Provide the (x, y) coordinate of the cell's center where the given text is located.  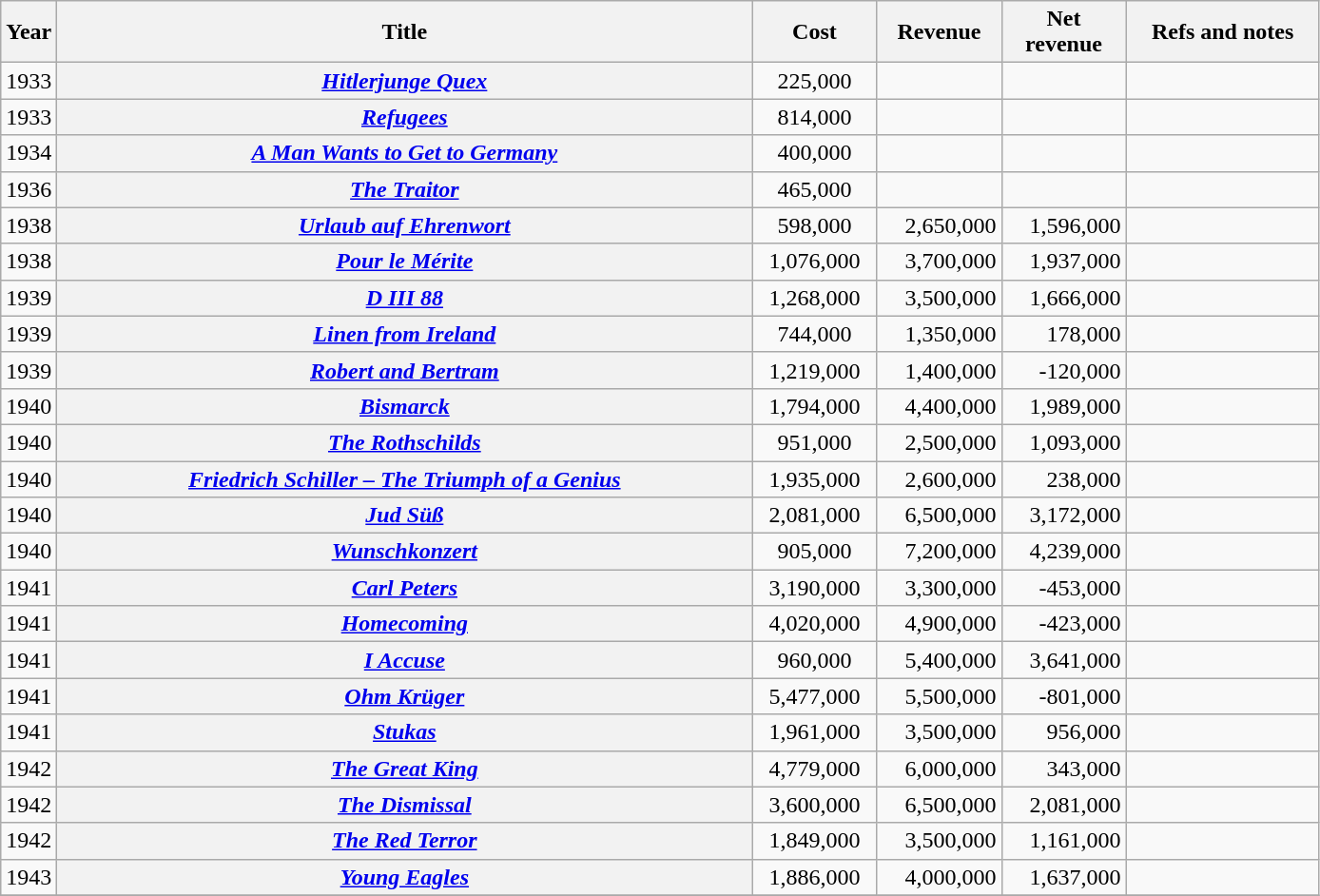
4,000,000 (940, 877)
Young Eagles (405, 877)
1,268,000 (814, 298)
7,200,000 (940, 552)
225,000 (814, 81)
The Great King (405, 769)
1,093,000 (1063, 442)
2,650,000 (940, 225)
The Traitor (405, 189)
343,000 (1063, 769)
Urlaub auf Ehrenwort (405, 225)
951,000 (814, 442)
-453,000 (1063, 588)
238,000 (1063, 478)
1,989,000 (1063, 406)
A Man Wants to Get to Germany (405, 153)
2,500,000 (940, 442)
905,000 (814, 552)
Stukas (405, 732)
Bismarck (405, 406)
1943 (29, 877)
465,000 (814, 189)
1,161,000 (1063, 841)
Pour le Mérite (405, 262)
Linen from Ireland (405, 334)
1,400,000 (940, 370)
3,172,000 (1063, 516)
3,300,000 (940, 588)
3,190,000 (814, 588)
Title (405, 32)
Jud Süß (405, 516)
1,637,000 (1063, 877)
1,935,000 (814, 478)
400,000 (814, 153)
2,600,000 (940, 478)
178,000 (1063, 334)
Robert and Bertram (405, 370)
1,886,000 (814, 877)
Ohm Krüger (405, 696)
1,961,000 (814, 732)
814,000 (814, 117)
598,000 (814, 225)
Wunschkonzert (405, 552)
Year (29, 32)
4,779,000 (814, 769)
1,596,000 (1063, 225)
6,000,000 (940, 769)
Carl Peters (405, 588)
The Red Terror (405, 841)
Hitlerjunge Quex (405, 81)
-801,000 (1063, 696)
4,020,000 (814, 624)
3,700,000 (940, 262)
I Accuse (405, 660)
Net revenue (1063, 32)
4,400,000 (940, 406)
5,400,000 (940, 660)
Refugees (405, 117)
Homecoming (405, 624)
Revenue (940, 32)
Refs and notes (1223, 32)
3,641,000 (1063, 660)
1,076,000 (814, 262)
1,937,000 (1063, 262)
1934 (29, 153)
-120,000 (1063, 370)
1,350,000 (940, 334)
4,239,000 (1063, 552)
3,600,000 (814, 805)
1,219,000 (814, 370)
744,000 (814, 334)
The Dismissal (405, 805)
956,000 (1063, 732)
4,900,000 (940, 624)
960,000 (814, 660)
5,500,000 (940, 696)
D III 88 (405, 298)
Cost (814, 32)
The Rothschilds (405, 442)
1,849,000 (814, 841)
1,794,000 (814, 406)
5,477,000 (814, 696)
Friedrich Schiller – The Triumph of a Genius (405, 478)
-423,000 (1063, 624)
1,666,000 (1063, 298)
1936 (29, 189)
